Detect which cell encompasses the target text, then output its (x, y) center coordinate. 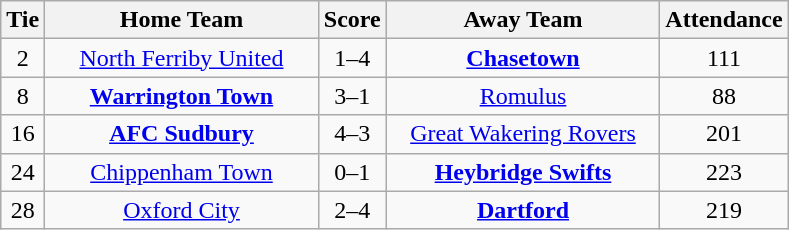
Home Team (182, 20)
2–4 (352, 210)
Chasetown (523, 58)
24 (23, 172)
201 (724, 134)
2 (23, 58)
4–3 (352, 134)
3–1 (352, 96)
Warrington Town (182, 96)
8 (23, 96)
111 (724, 58)
0–1 (352, 172)
223 (724, 172)
1–4 (352, 58)
Romulus (523, 96)
219 (724, 210)
16 (23, 134)
Great Wakering Rovers (523, 134)
Oxford City (182, 210)
AFC Sudbury (182, 134)
Score (352, 20)
28 (23, 210)
North Ferriby United (182, 58)
Chippenham Town (182, 172)
Attendance (724, 20)
Tie (23, 20)
Away Team (523, 20)
Heybridge Swifts (523, 172)
Dartford (523, 210)
88 (724, 96)
